Capture the cell that displays the provided text and extract its (X, Y) central coordinate. 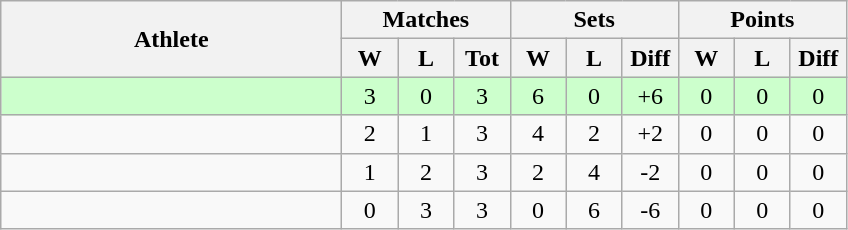
-6 (650, 210)
Matches (426, 20)
Athlete (172, 39)
Points (762, 20)
Tot (482, 58)
+6 (650, 96)
-2 (650, 172)
+2 (650, 134)
Sets (594, 20)
